Capture the cell that displays the provided text and extract its (x, y) central coordinate. 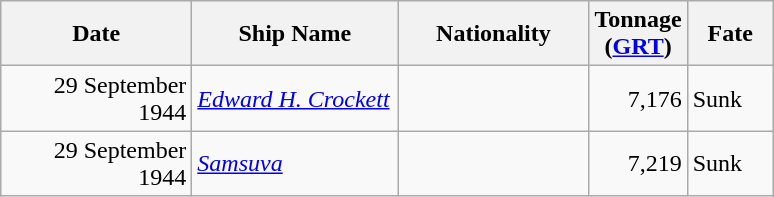
Fate (730, 34)
Date (96, 34)
Ship Name (295, 34)
Samsuva (295, 164)
Edward H. Crockett (295, 98)
Nationality (494, 34)
7,219 (638, 164)
Tonnage (GRT) (638, 34)
7,176 (638, 98)
